Detect which cell encompasses the target text, then output its [X, Y] center coordinate. 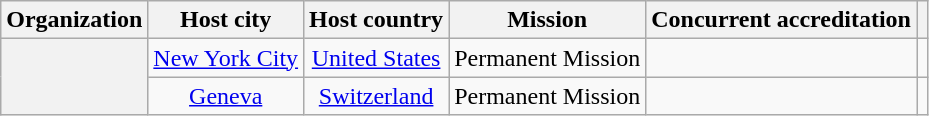
Switzerland [376, 96]
Mission [548, 20]
Host country [376, 20]
New York City [226, 58]
Concurrent accreditation [782, 20]
United States [376, 58]
Host city [226, 20]
Organization [74, 20]
Geneva [226, 96]
